Return [x, y] of the center of cell containing provided text 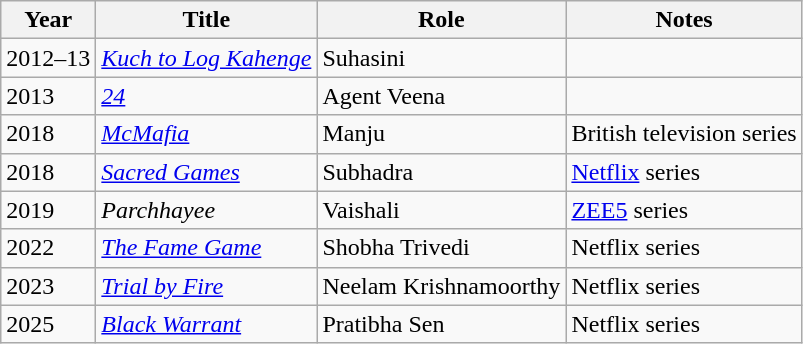
Year [48, 20]
2023 [48, 286]
Sacred Games [206, 172]
ZEE5 series [684, 210]
Manju [442, 134]
British television series [684, 134]
2022 [48, 248]
Subhadra [442, 172]
The Fame Game [206, 248]
24 [206, 96]
Trial by Fire [206, 286]
Black Warrant [206, 324]
Vaishali [442, 210]
Title [206, 20]
Suhasini [442, 58]
Role [442, 20]
Neelam Krishnamoorthy [442, 286]
Shobha Trivedi [442, 248]
McMafia [206, 134]
2019 [48, 210]
Agent Veena [442, 96]
Parchhayee [206, 210]
Kuch to Log Kahenge [206, 58]
Pratibha Sen [442, 324]
Notes [684, 20]
2025 [48, 324]
2013 [48, 96]
2012–13 [48, 58]
